Provide the (x, y) coordinate of the cell's center where the given text is located.  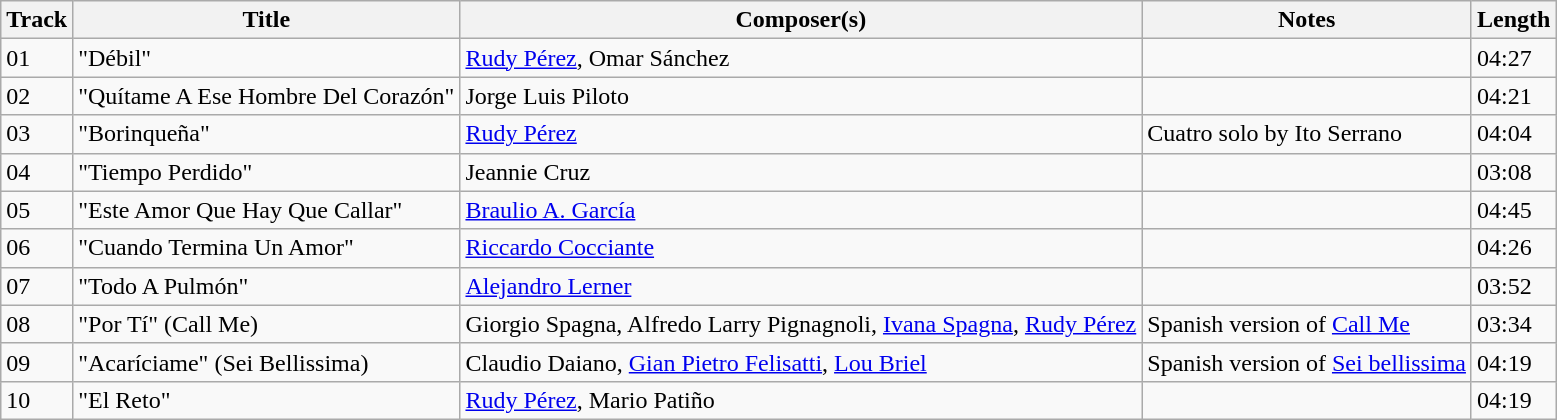
Spanish version of Sei bellissima (1307, 362)
04:04 (1513, 134)
Rudy Pérez, Omar Sánchez (801, 58)
"Cuando Termina Un Amor" (266, 248)
04:27 (1513, 58)
03:08 (1513, 172)
"Quítame A Ese Hombre Del Corazón" (266, 96)
Spanish version of Call Me (1307, 324)
03:34 (1513, 324)
"Acaríciame" (Sei Bellissima) (266, 362)
Braulio A. García (801, 210)
Claudio Daiano, Gian Pietro Felisatti, Lou Briel (801, 362)
03 (37, 134)
"Por Tí" (Call Me) (266, 324)
"El Reto" (266, 400)
Giorgio Spagna, Alfredo Larry Pignagnoli, Ivana Spagna, Rudy Pérez (801, 324)
04:45 (1513, 210)
Rudy Pérez (801, 134)
Riccardo Cocciante (801, 248)
"Tiempo Perdido" (266, 172)
10 (37, 400)
Rudy Pérez, Mario Patiño (801, 400)
Jeannie Cruz (801, 172)
05 (37, 210)
Track (37, 20)
"Borinqueña" (266, 134)
Cuatro solo by Ito Serrano (1307, 134)
"Este Amor Que Hay Que Callar" (266, 210)
Jorge Luis Piloto (801, 96)
Composer(s) (801, 20)
08 (37, 324)
Length (1513, 20)
04:21 (1513, 96)
04:26 (1513, 248)
04 (37, 172)
01 (37, 58)
02 (37, 96)
06 (37, 248)
09 (37, 362)
03:52 (1513, 286)
07 (37, 286)
Alejandro Lerner (801, 286)
"Débil" (266, 58)
Title (266, 20)
"Todo A Pulmón" (266, 286)
Notes (1307, 20)
